Provide the [X, Y] coordinate of the cell's center where the given text is located.  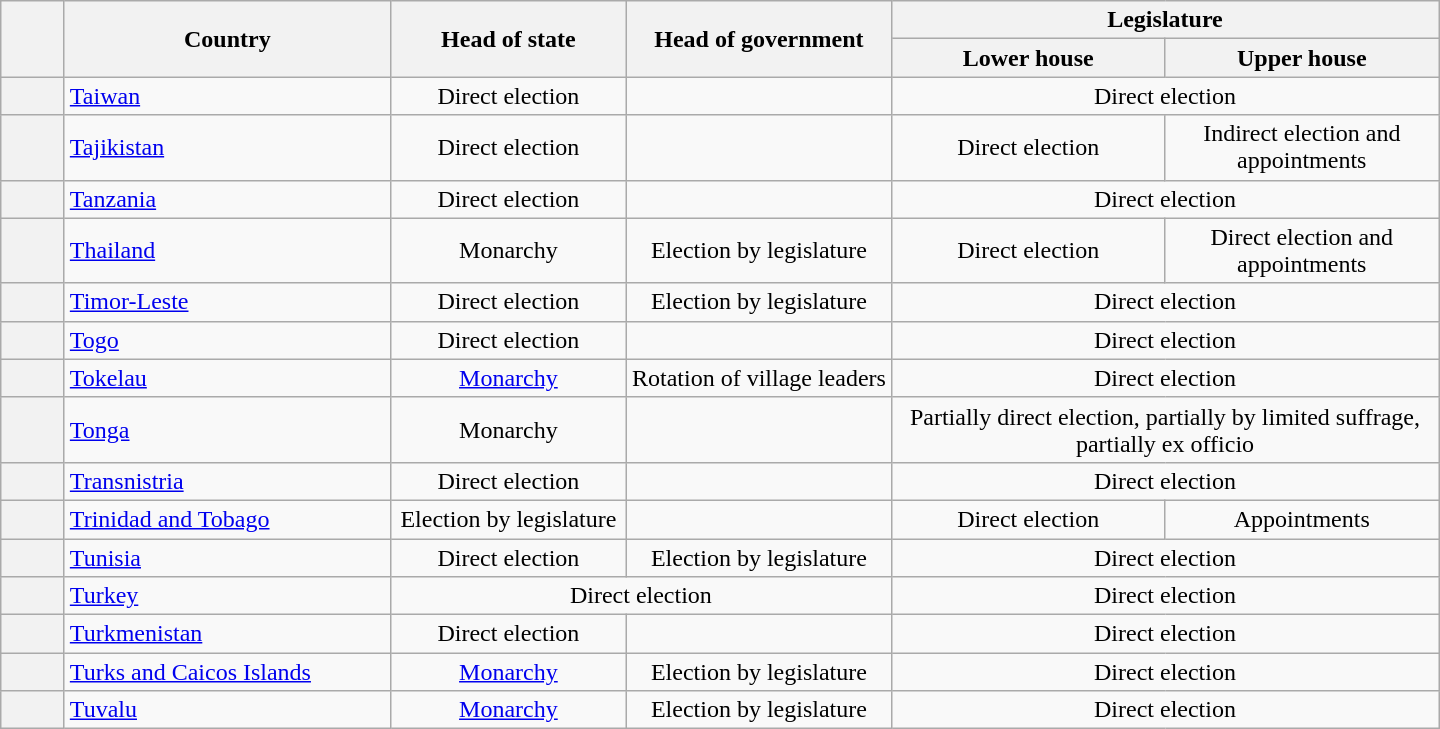
Turkmenistan [227, 634]
Rotation of village leaders [758, 378]
Togo [227, 340]
Indirect election and appointments [1302, 148]
Tokelau [227, 378]
Turks and Caicos Islands [227, 672]
Direct election and appointments [1302, 250]
Transnistria [227, 481]
Trinidad and Tobago [227, 519]
Timor-Leste [227, 302]
Tunisia [227, 557]
Turkey [227, 596]
Thailand [227, 250]
Head of government [758, 39]
Tanzania [227, 199]
Appointments [1302, 519]
Tuvalu [227, 710]
Head of state [508, 39]
Partially direct election, partially by limited suffrage, partially ex officio [1164, 430]
Upper house [1302, 58]
Tonga [227, 430]
Taiwan [227, 96]
Lower house [1028, 58]
Tajikistan [227, 148]
Legislature [1164, 20]
Country [227, 39]
